Return the [X, Y] coordinate for the center point of the cell that contains the specified text.  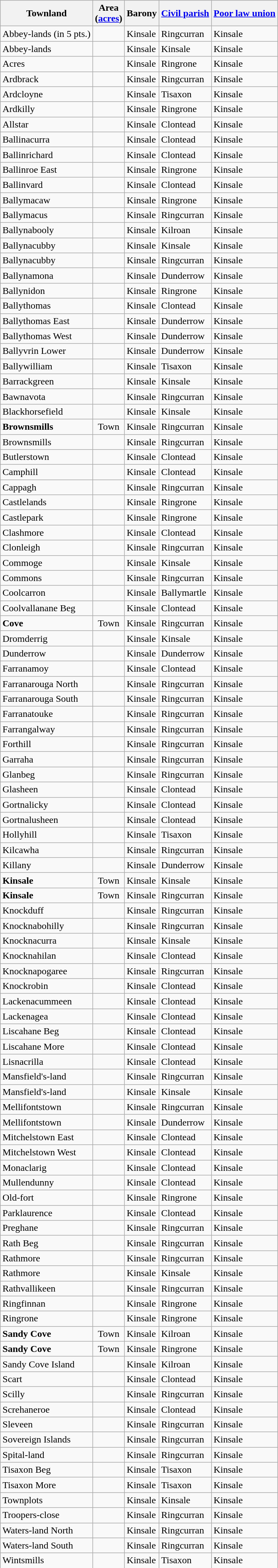
Sovereign Islands [47, 1440]
Camphill [47, 472]
Farranamoy [47, 668]
Wintsmills [47, 1560]
Preghane [47, 1228]
Knocknabohilly [47, 926]
Acres [47, 64]
Ballymacaw [47, 200]
Lisnacrilla [47, 1062]
Ballynabooly [47, 230]
Butlerstown [47, 457]
Sandy Cove Island [47, 1364]
Barony [142, 14]
Ardbrack [47, 79]
Scilly [47, 1394]
Farrangalway [47, 729]
Castlelands [47, 502]
Waters-land South [47, 1545]
Lackenagea [47, 1016]
Clashmore [47, 533]
Ardkilly [47, 109]
Knocknahilan [47, 956]
Ballymacus [47, 215]
Ballinvard [47, 185]
Farranatouke [47, 714]
Cappagh [47, 487]
Ballythomas West [47, 336]
Screhaneroe [47, 1410]
Gortnalusheen [47, 820]
Hollyhill [47, 835]
Killany [47, 865]
Tisaxon More [47, 1485]
Coolvallanane Beg [47, 608]
Barrackgreen [47, 381]
Ardcloyne [47, 94]
Ballynidon [47, 291]
Glanbeg [47, 774]
Castlepark [47, 518]
Coolcarron [47, 593]
Farranarouga South [47, 699]
Forthill [47, 744]
Knockrobin [47, 986]
Commoge [47, 563]
Townland [47, 14]
Liscahane Beg [47, 1031]
Spital-land [47, 1455]
Mitchelstown East [47, 1137]
Ballinroe East [47, 170]
Ballynamona [47, 276]
Ballymartle [185, 593]
Glasheen [47, 790]
Knocknapogaree [47, 971]
Garraha [47, 759]
Clonleigh [47, 548]
Area(acres) [109, 14]
Abbey-lands [47, 49]
Knockduff [47, 910]
Ballinrichard [47, 154]
Civil parish [185, 14]
Ballythomas East [47, 321]
Ballywilliam [47, 366]
Mullendunny [47, 1183]
Townplots [47, 1500]
Poor law union [244, 14]
Tisaxon Beg [47, 1470]
Rath Beg [47, 1243]
Knocknacurra [47, 941]
Ballinacurra [47, 139]
Ballyvrin Lower [47, 351]
Waters-land North [47, 1530]
Liscahane More [47, 1047]
Gortnalicky [47, 805]
Blackhorsefield [47, 411]
Rathvallikeen [47, 1288]
Bawnavota [47, 396]
Troopers-close [47, 1515]
Dromderrig [47, 638]
Parklaurence [47, 1213]
Old-fort [47, 1198]
Cove [47, 623]
Ringfinnan [47, 1303]
Mitchelstown West [47, 1152]
Ballythomas [47, 306]
Kilcawha [47, 850]
Monaclarig [47, 1167]
Commons [47, 578]
Scart [47, 1379]
Lackenacummeen [47, 1001]
Farranarouga North [47, 684]
Abbey-lands (in 5 pts.) [47, 34]
Sleveen [47, 1425]
Allstar [47, 124]
